Search for the cell housing the specified text and yield its (x, y) center coordinate. 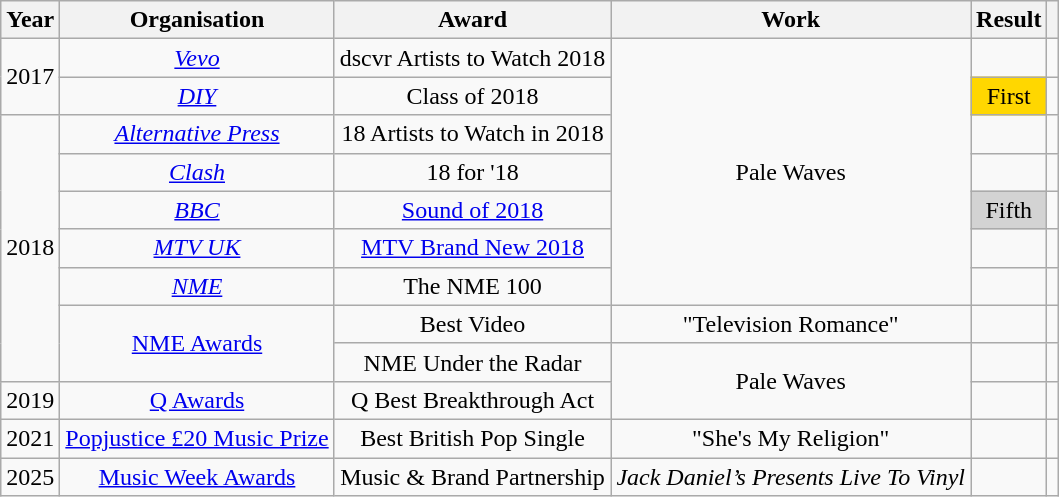
Organisation (197, 20)
18 Artists to Watch in 2018 (472, 134)
Popjustice £20 Music Prize (197, 438)
Fifth (1009, 210)
BBC (197, 210)
First (1009, 96)
"She's My Religion" (791, 438)
2025 (30, 477)
2017 (30, 77)
2018 (30, 248)
"Television Romance" (791, 324)
Class of 2018 (472, 96)
Year (30, 20)
18 for '18 (472, 172)
NME (197, 286)
NME Awards (197, 343)
Jack Daniel’s Presents Live To Vinyl (791, 477)
Vevo (197, 58)
2021 (30, 438)
dscvr Artists to Watch 2018 (472, 58)
2019 (30, 400)
Alternative Press (197, 134)
Q Best Breakthrough Act (472, 400)
NME Under the Radar (472, 362)
Best Video (472, 324)
Clash (197, 172)
The NME 100 (472, 286)
Music Week Awards (197, 477)
Sound of 2018 (472, 210)
DIY (197, 96)
Result (1009, 20)
Best British Pop Single (472, 438)
Award (472, 20)
Work (791, 20)
MTV Brand New 2018 (472, 248)
Music & Brand Partnership (472, 477)
MTV UK (197, 248)
Q Awards (197, 400)
